Scan for the cell matching the given text and deliver its (X, Y) coordinate at center. 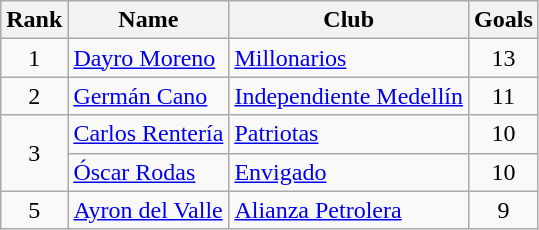
Dayro Moreno (148, 58)
Goals (504, 20)
2 (34, 96)
5 (34, 210)
11 (504, 96)
13 (504, 58)
Carlos Rentería (148, 134)
1 (34, 58)
9 (504, 210)
Patriotas (349, 134)
Independiente Medellín (349, 96)
Germán Cano (148, 96)
Millonarios (349, 58)
Alianza Petrolera (349, 210)
3 (34, 153)
Rank (34, 20)
Name (148, 20)
Óscar Rodas (148, 172)
Envigado (349, 172)
Ayron del Valle (148, 210)
Club (349, 20)
